Return the (X, Y) coordinate for the center point of the cell that contains the specified text.  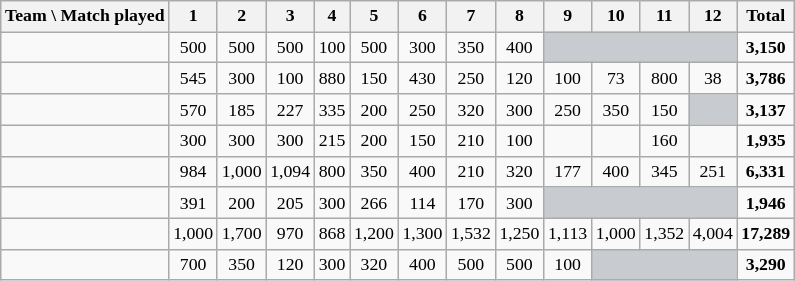
Team \ Match played (85, 16)
570 (194, 110)
251 (714, 172)
1,532 (472, 234)
Total (766, 16)
38 (714, 78)
215 (332, 140)
545 (194, 78)
970 (290, 234)
3,137 (766, 110)
4,004 (714, 234)
3,290 (766, 264)
3,150 (766, 48)
11 (664, 16)
430 (422, 78)
7 (472, 16)
1,700 (242, 234)
868 (332, 234)
1,094 (290, 172)
185 (242, 110)
1,300 (422, 234)
8 (520, 16)
1,113 (568, 234)
10 (616, 16)
6,331 (766, 172)
205 (290, 202)
1,946 (766, 202)
73 (616, 78)
227 (290, 110)
880 (332, 78)
1,935 (766, 140)
9 (568, 16)
3 (290, 16)
170 (472, 202)
391 (194, 202)
6 (422, 16)
17,289 (766, 234)
5 (374, 16)
160 (664, 140)
266 (374, 202)
984 (194, 172)
1,200 (374, 234)
1,250 (520, 234)
345 (664, 172)
335 (332, 110)
3,786 (766, 78)
177 (568, 172)
700 (194, 264)
1,352 (664, 234)
114 (422, 202)
12 (714, 16)
1 (194, 16)
2 (242, 16)
4 (332, 16)
